Detect which cell encompasses the target text, then output its (X, Y) center coordinate. 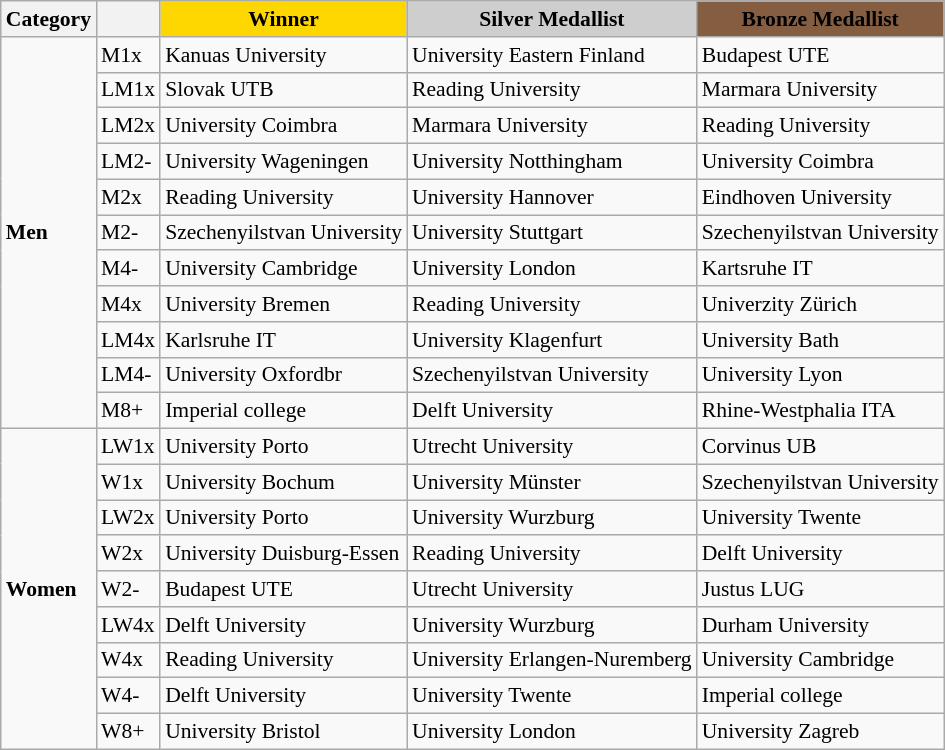
W2- (128, 589)
LW4x (128, 625)
Kartsruhe IT (820, 269)
LM4- (128, 375)
Justus LUG (820, 589)
University Bristol (284, 732)
Winner (284, 19)
University Klagenfurt (552, 340)
University Notthingham (552, 162)
University Oxfordbr (284, 375)
University Duisburg-Essen (284, 554)
University Münster (552, 482)
M2x (128, 197)
M2- (128, 233)
Men (48, 233)
W4x (128, 660)
Silver Medallist (552, 19)
W4- (128, 696)
Slovak UTB (284, 90)
M4- (128, 269)
Rhine-Westphalia ITA (820, 411)
University Bochum (284, 482)
University Zagreb (820, 732)
Kanuas University (284, 55)
University Lyon (820, 375)
University Bremen (284, 304)
Durham University (820, 625)
M4x (128, 304)
Corvinus UB (820, 447)
LM4x (128, 340)
University Erlangen-Nuremberg (552, 660)
W1x (128, 482)
LW1x (128, 447)
University Bath (820, 340)
Category (48, 19)
University Stuttgart (552, 233)
University Hannover (552, 197)
University Eastern Finland (552, 55)
LW2x (128, 518)
W2x (128, 554)
W8+ (128, 732)
M8+ (128, 411)
Women (48, 590)
M1x (128, 55)
Univerzity Zürich (820, 304)
Eindhoven University (820, 197)
LM2x (128, 126)
LM2- (128, 162)
Bronze Medallist (820, 19)
LM1x (128, 90)
Karlsruhe IT (284, 340)
University Wageningen (284, 162)
